Provide the [X, Y] coordinate of the cell's center where the given text is located.  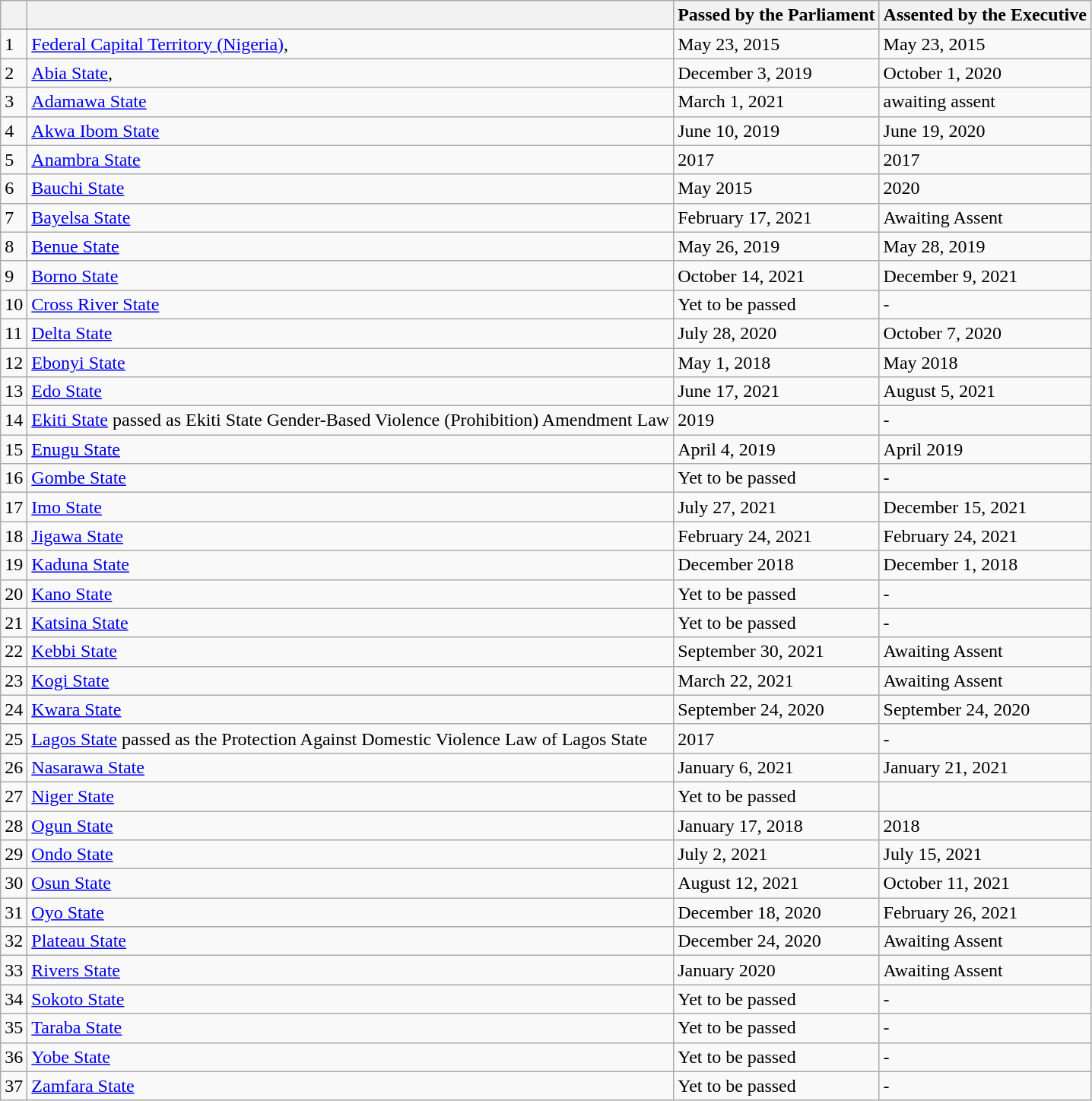
Ekiti State passed as Ekiti State Gender-Based Violence (Prohibition) Amendment Law [351, 420]
Akwa Ibom State [351, 131]
7 [14, 217]
Rivers State [351, 970]
Delta State [351, 333]
Adamawa State [351, 102]
35 [14, 1028]
Taraba State [351, 1028]
17 [14, 507]
Osun State [351, 884]
1 [14, 44]
32 [14, 941]
August 12, 2021 [776, 884]
30 [14, 884]
Gombe State [351, 478]
Plateau State [351, 941]
22 [14, 652]
January 2020 [776, 970]
25 [14, 738]
December 15, 2021 [985, 507]
February 17, 2021 [776, 217]
34 [14, 999]
March 22, 2021 [776, 681]
Yobe State [351, 1057]
June 10, 2019 [776, 131]
October 1, 2020 [985, 73]
January 6, 2021 [776, 767]
2018 [985, 825]
December 2018 [776, 565]
16 [14, 478]
15 [14, 449]
9 [14, 275]
Edo State [351, 392]
Passed by the Parliament [776, 15]
Assented by the Executive [985, 15]
Benue State [351, 246]
Nasarawa State [351, 767]
May 26, 2019 [776, 246]
20 [14, 594]
Kwara State [351, 709]
Jigawa State [351, 536]
August 5, 2021 [985, 392]
28 [14, 825]
December 18, 2020 [776, 912]
12 [14, 363]
Zamfara State [351, 1086]
September 30, 2021 [776, 652]
18 [14, 536]
Kano State [351, 594]
July 2, 2021 [776, 855]
January 21, 2021 [985, 767]
Federal Capital Territory (Nigeria), [351, 44]
3 [14, 102]
Niger State [351, 796]
5 [14, 160]
Enugu State [351, 449]
June 19, 2020 [985, 131]
April 2019 [985, 449]
26 [14, 767]
April 4, 2019 [776, 449]
May 2018 [985, 363]
Bauchi State [351, 189]
February 26, 2021 [985, 912]
10 [14, 304]
December 24, 2020 [776, 941]
October 14, 2021 [776, 275]
4 [14, 131]
8 [14, 246]
37 [14, 1086]
Ebonyi State [351, 363]
October 11, 2021 [985, 884]
23 [14, 681]
December 9, 2021 [985, 275]
29 [14, 855]
2020 [985, 189]
Oyo State [351, 912]
2 [14, 73]
24 [14, 709]
6 [14, 189]
Borno State [351, 275]
Kaduna State [351, 565]
Anambra State [351, 160]
Imo State [351, 507]
13 [14, 392]
March 1, 2021 [776, 102]
July 15, 2021 [985, 855]
July 28, 2020 [776, 333]
May 28, 2019 [985, 246]
Abia State, [351, 73]
Kogi State [351, 681]
14 [14, 420]
December 3, 2019 [776, 73]
June 17, 2021 [776, 392]
Kebbi State [351, 652]
33 [14, 970]
11 [14, 333]
January 17, 2018 [776, 825]
19 [14, 565]
December 1, 2018 [985, 565]
Cross River State [351, 304]
Ogun State [351, 825]
Ondo State [351, 855]
2019 [776, 420]
Sokoto State [351, 999]
36 [14, 1057]
27 [14, 796]
31 [14, 912]
October 7, 2020 [985, 333]
Lagos State passed as the Protection Against Domestic Violence Law of Lagos State [351, 738]
May 1, 2018 [776, 363]
21 [14, 623]
July 27, 2021 [776, 507]
Katsina State [351, 623]
awaiting assent [985, 102]
May 2015 [776, 189]
Bayelsa State [351, 217]
